Return [x, y] of the center of cell containing provided text 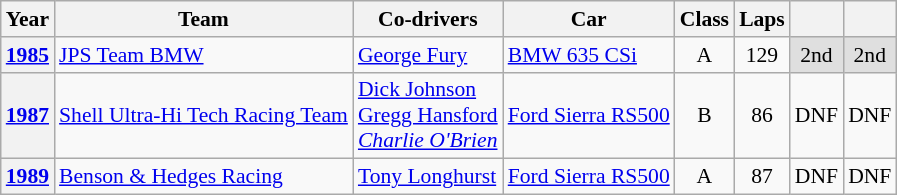
Car [589, 19]
87 [762, 177]
Year [28, 19]
BMW 635 CSi [589, 55]
George Fury [428, 55]
Laps [762, 19]
129 [762, 55]
Class [704, 19]
Tony Longhurst [428, 177]
Shell Ultra-Hi Tech Racing Team [204, 116]
1989 [28, 177]
1987 [28, 116]
JPS Team BMW [204, 55]
86 [762, 116]
1985 [28, 55]
Benson & Hedges Racing [204, 177]
Co-drivers [428, 19]
B [704, 116]
Team [204, 19]
Dick Johnson Gregg Hansford Charlie O'Brien [428, 116]
